Search for the cell housing the specified text and yield its (x, y) center coordinate. 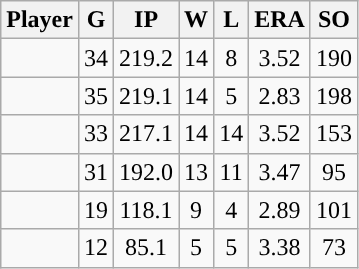
L (232, 20)
101 (334, 210)
G (96, 20)
13 (196, 172)
IP (146, 20)
35 (96, 96)
198 (334, 96)
118.1 (146, 210)
219.1 (146, 96)
31 (96, 172)
217.1 (146, 134)
ERA (280, 20)
73 (334, 248)
153 (334, 134)
85.1 (146, 248)
190 (334, 58)
W (196, 20)
4 (232, 210)
3.38 (280, 248)
19 (96, 210)
95 (334, 172)
34 (96, 58)
9 (196, 210)
8 (232, 58)
33 (96, 134)
Player (40, 20)
2.83 (280, 96)
192.0 (146, 172)
3.47 (280, 172)
11 (232, 172)
219.2 (146, 58)
2.89 (280, 210)
SO (334, 20)
12 (96, 248)
